Determine the (x, y) coordinate at the center of the cell enclosing the given text.  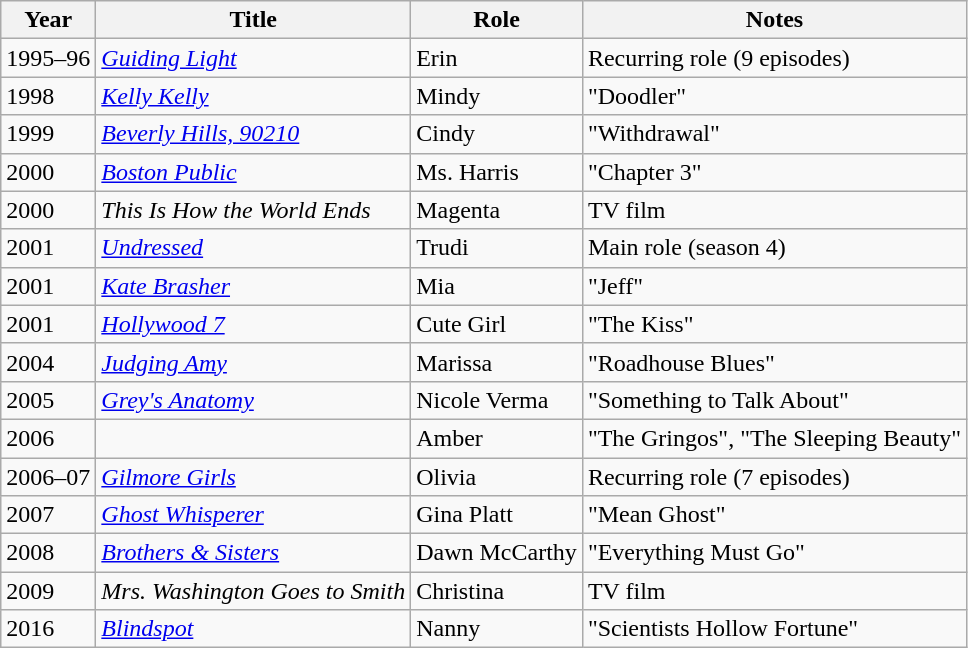
Notes (774, 20)
Christina (497, 591)
2009 (48, 591)
2005 (48, 400)
Kate Brasher (254, 286)
Ghost Whisperer (254, 515)
Gina Platt (497, 515)
"Something to Talk About" (774, 400)
Grey's Anatomy (254, 400)
This Is How the World Ends (254, 210)
"The Kiss" (774, 324)
Mrs. Washington Goes to Smith (254, 591)
"Scientists Hollow Fortune" (774, 629)
Blindspot (254, 629)
"Roadhouse Blues" (774, 362)
Hollywood 7 (254, 324)
Beverly Hills, 90210 (254, 134)
Gilmore Girls (254, 477)
Brothers & Sisters (254, 553)
2008 (48, 553)
Kelly Kelly (254, 96)
2006 (48, 438)
Dawn McCarthy (497, 553)
1995–96 (48, 58)
Undressed (254, 248)
Guiding Light (254, 58)
Recurring role (7 episodes) (774, 477)
Erin (497, 58)
Role (497, 20)
Year (48, 20)
Judging Amy (254, 362)
Cute Girl (497, 324)
2016 (48, 629)
2006–07 (48, 477)
Recurring role (9 episodes) (774, 58)
Nanny (497, 629)
Main role (season 4) (774, 248)
Mia (497, 286)
Nicole Verma (497, 400)
"Doodler" (774, 96)
"Mean Ghost" (774, 515)
Trudi (497, 248)
1999 (48, 134)
Cindy (497, 134)
Boston Public (254, 172)
Title (254, 20)
2007 (48, 515)
2004 (48, 362)
"Jeff" (774, 286)
Olivia (497, 477)
"Everything Must Go" (774, 553)
1998 (48, 96)
"Withdrawal" (774, 134)
"The Gringos", "The Sleeping Beauty" (774, 438)
Mindy (497, 96)
Ms. Harris (497, 172)
"Chapter 3" (774, 172)
Amber (497, 438)
Magenta (497, 210)
Marissa (497, 362)
